Scan for the cell matching the given text and deliver its (X, Y) coordinate at center. 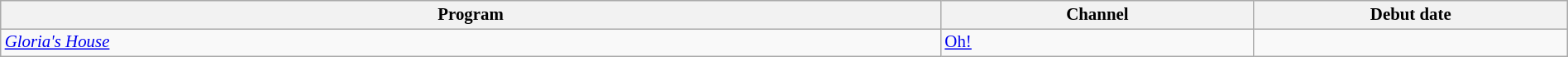
Channel (1097, 15)
Debut date (1411, 15)
Program (471, 15)
Oh! (1097, 42)
Gloria's House (471, 42)
